Locate the cell with the specified text and output its [x, y] center coordinate. 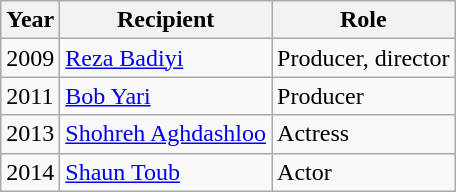
Shaun Toub [166, 172]
Reza Badiyi [166, 58]
Bob Yari [166, 96]
2014 [30, 172]
2013 [30, 134]
Recipient [166, 20]
Actor [364, 172]
2011 [30, 96]
Shohreh Aghdashloo [166, 134]
Producer, director [364, 58]
2009 [30, 58]
Role [364, 20]
Actress [364, 134]
Year [30, 20]
Producer [364, 96]
